Scan for the cell matching the given text and deliver its (X, Y) coordinate at center. 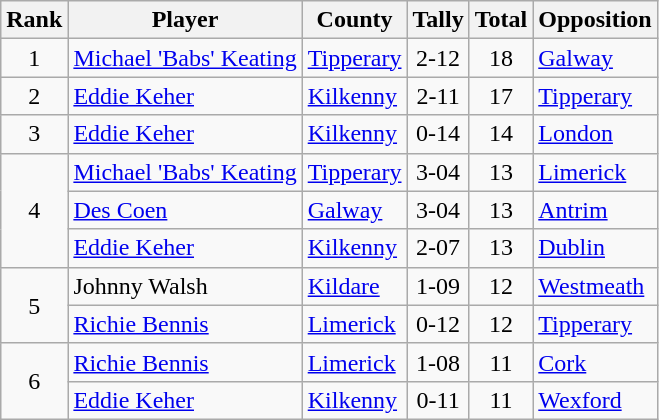
Dublin (595, 248)
Antrim (595, 210)
2-07 (438, 248)
2-11 (438, 96)
17 (501, 96)
Kildare (354, 286)
14 (501, 134)
0-11 (438, 400)
2 (34, 96)
Wexford (595, 400)
Des Coen (185, 210)
2-12 (438, 58)
0-12 (438, 324)
Player (185, 20)
1-08 (438, 362)
3 (34, 134)
Total (501, 20)
5 (34, 305)
Cork (595, 362)
1-09 (438, 286)
London (595, 134)
Westmeath (595, 286)
6 (34, 381)
18 (501, 58)
Johnny Walsh (185, 286)
Opposition (595, 20)
0-14 (438, 134)
1 (34, 58)
Rank (34, 20)
County (354, 20)
Tally (438, 20)
4 (34, 210)
